Identify which cell holds the provided text, then report its [x, y] central coordinate. 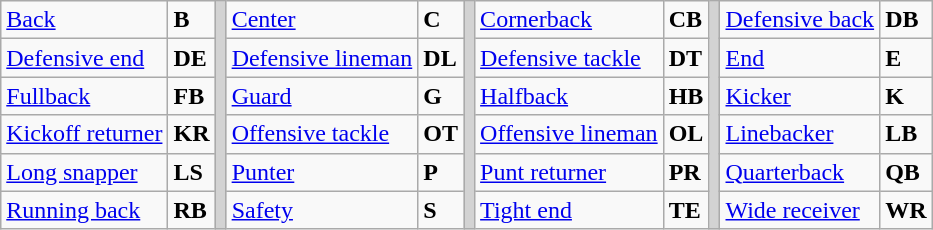
QB [906, 172]
Defensive tackle [570, 58]
Punt returner [570, 172]
FB [192, 96]
Cornerback [570, 20]
Kicker [800, 96]
Defensive lineman [322, 58]
WR [906, 210]
Running back [84, 210]
CB [686, 20]
Back [84, 20]
E [906, 58]
Linebacker [800, 134]
S [441, 210]
Safety [322, 210]
Halfback [570, 96]
End [800, 58]
C [441, 20]
Guard [322, 96]
P [441, 172]
Offensive tackle [322, 134]
DT [686, 58]
Wide receiver [800, 210]
RB [192, 210]
LB [906, 134]
DE [192, 58]
G [441, 96]
B [192, 20]
OL [686, 134]
PR [686, 172]
DB [906, 20]
LS [192, 172]
Center [322, 20]
HB [686, 96]
K [906, 96]
TE [686, 210]
Defensive end [84, 58]
OT [441, 134]
KR [192, 134]
Defensive back [800, 20]
Offensive lineman [570, 134]
Long snapper [84, 172]
Quarterback [800, 172]
Tight end [570, 210]
Kickoff returner [84, 134]
Punter [322, 172]
DL [441, 58]
Fullback [84, 96]
